Find where the given text appears and provide that cell's center as [X, Y] coordinate. 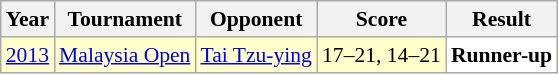
Result [502, 19]
Malaysia Open [124, 55]
Score [382, 19]
Tournament [124, 19]
Year [28, 19]
Opponent [256, 19]
Runner-up [502, 55]
Tai Tzu-ying [256, 55]
17–21, 14–21 [382, 55]
2013 [28, 55]
